Locate the cell with the specified text and output its (x, y) center coordinate. 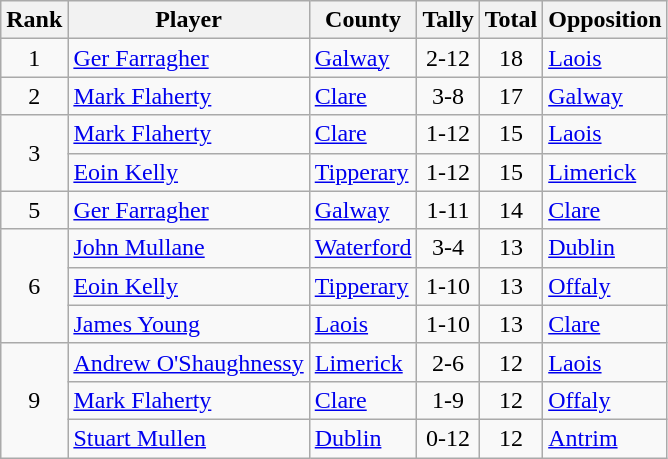
Tally (448, 20)
Antrim (605, 438)
1-9 (448, 400)
Andrew O'Shaughnessy (188, 362)
1 (34, 58)
James Young (188, 324)
2 (34, 96)
Total (511, 20)
1-11 (448, 210)
3 (34, 153)
Opposition (605, 20)
John Mullane (188, 248)
Rank (34, 20)
17 (511, 96)
14 (511, 210)
3-4 (448, 248)
County (363, 20)
18 (511, 58)
Player (188, 20)
5 (34, 210)
Waterford (363, 248)
6 (34, 286)
2-12 (448, 58)
Stuart Mullen (188, 438)
3-8 (448, 96)
2-6 (448, 362)
0-12 (448, 438)
9 (34, 400)
